Identify which cell holds the provided text, then report its (x, y) central coordinate. 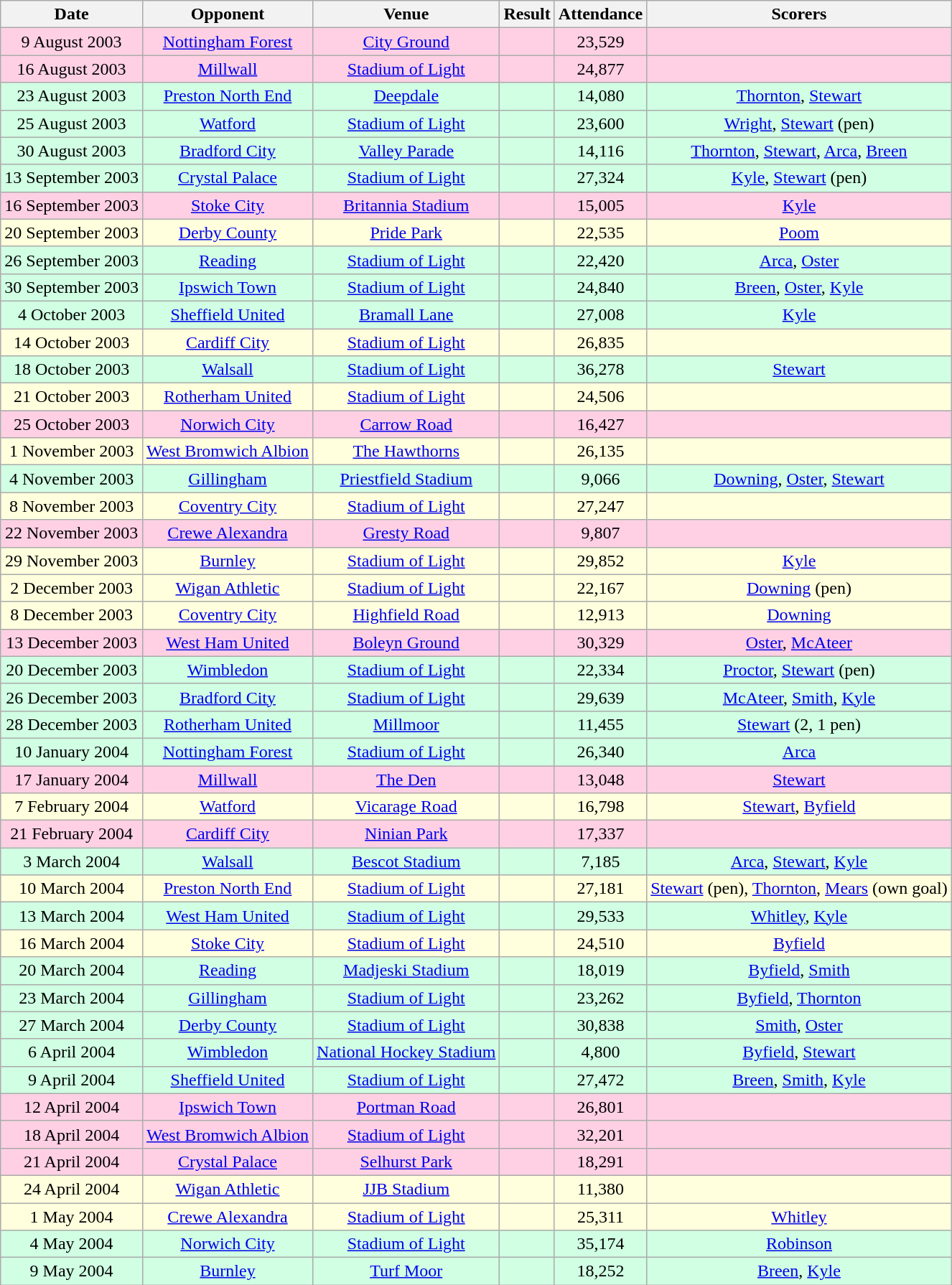
7,185 (600, 861)
21 April 2004 (72, 1162)
JJB Stadium (406, 1189)
National Hockey Stadium (406, 1052)
10 January 2004 (72, 752)
Downing (800, 615)
4 May 2004 (72, 1244)
Byfield, Thornton (800, 998)
4 November 2003 (72, 479)
18,291 (600, 1162)
25 October 2003 (72, 424)
Result (527, 14)
Boleyn Ground (406, 642)
Whitley (800, 1217)
9 August 2003 (72, 42)
Turf Moor (406, 1271)
16,427 (600, 424)
15,005 (600, 205)
Priestfield Stadium (406, 479)
9 April 2004 (72, 1080)
18 April 2004 (72, 1134)
32,201 (600, 1134)
Breen, Kyle (800, 1271)
16,798 (600, 807)
Byfield, Smith (800, 971)
Breen, Smith, Kyle (800, 1080)
4 October 2003 (72, 314)
18 October 2003 (72, 370)
Thornton, Stewart (800, 96)
22,535 (600, 233)
Selhurst Park (406, 1162)
1 May 2004 (72, 1217)
13,048 (600, 779)
22,420 (600, 260)
13 March 2004 (72, 916)
Stewart (2, 1 pen) (800, 724)
Stewart (pen), Thornton, Mears (own goal) (800, 889)
26 December 2003 (72, 697)
Byfield (800, 943)
24 April 2004 (72, 1189)
9,807 (600, 533)
Arca (800, 752)
26,835 (600, 342)
Vicarage Road (406, 807)
16 September 2003 (72, 205)
22,167 (600, 588)
24,506 (600, 397)
Bescot Stadium (406, 861)
Gresty Road (406, 533)
Arca, Oster (800, 260)
9,066 (600, 479)
Oster, McAteer (800, 642)
10 March 2004 (72, 889)
The Hawthorns (406, 452)
29,639 (600, 697)
Robinson (800, 1244)
3 March 2004 (72, 861)
6 April 2004 (72, 1052)
Pride Park (406, 233)
Bramall Lane (406, 314)
Highfield Road (406, 615)
1 November 2003 (72, 452)
Portman Road (406, 1107)
26,135 (600, 452)
14 October 2003 (72, 342)
Britannia Stadium (406, 205)
14,080 (600, 96)
29,852 (600, 561)
Millmoor (406, 724)
30,838 (600, 1025)
16 August 2003 (72, 69)
25 August 2003 (72, 123)
Madjeski Stadium (406, 971)
36,278 (600, 370)
30 September 2003 (72, 287)
14,116 (600, 151)
Poom (800, 233)
17,337 (600, 834)
Deepdale (406, 96)
30 August 2003 (72, 151)
23 August 2003 (72, 96)
11,380 (600, 1189)
Proctor, Stewart (pen) (800, 670)
30,329 (600, 642)
Venue (406, 14)
Downing (pen) (800, 588)
Byfield, Stewart (800, 1052)
The Den (406, 779)
20 December 2003 (72, 670)
Thornton, Stewart, Arca, Breen (800, 151)
16 March 2004 (72, 943)
18,252 (600, 1271)
Scorers (800, 14)
8 November 2003 (72, 506)
9 May 2004 (72, 1271)
13 September 2003 (72, 178)
27,008 (600, 314)
Date (72, 14)
21 October 2003 (72, 397)
29 November 2003 (72, 561)
25,311 (600, 1217)
Downing, Oster, Stewart (800, 479)
Carrow Road (406, 424)
29,533 (600, 916)
26,801 (600, 1107)
27,181 (600, 889)
12,913 (600, 615)
McAteer, Smith, Kyle (800, 697)
21 February 2004 (72, 834)
Stewart, Byfield (800, 807)
26 September 2003 (72, 260)
28 December 2003 (72, 724)
Attendance (600, 14)
18,019 (600, 971)
Kyle, Stewart (pen) (800, 178)
20 September 2003 (72, 233)
27,324 (600, 178)
8 December 2003 (72, 615)
22 November 2003 (72, 533)
23 March 2004 (72, 998)
24,510 (600, 943)
22,334 (600, 670)
27,472 (600, 1080)
23,600 (600, 123)
Valley Parade (406, 151)
12 April 2004 (72, 1107)
20 March 2004 (72, 971)
7 February 2004 (72, 807)
13 December 2003 (72, 642)
Whitley, Kyle (800, 916)
4,800 (600, 1052)
23,529 (600, 42)
Wright, Stewart (pen) (800, 123)
Arca, Stewart, Kyle (800, 861)
26,340 (600, 752)
24,877 (600, 69)
17 January 2004 (72, 779)
23,262 (600, 998)
24,840 (600, 287)
Breen, Oster, Kyle (800, 287)
2 December 2003 (72, 588)
11,455 (600, 724)
Ninian Park (406, 834)
City Ground (406, 42)
27,247 (600, 506)
Smith, Oster (800, 1025)
27 March 2004 (72, 1025)
35,174 (600, 1244)
Opponent (227, 14)
